Find where the given text appears and provide that cell's center as (x, y) coordinate. 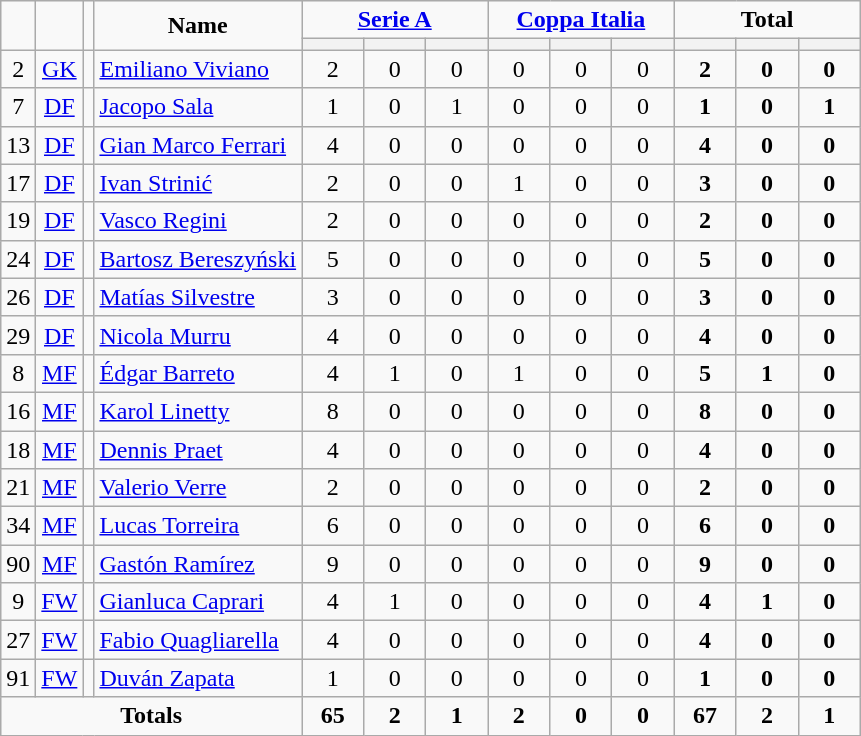
Gastón Ramírez (198, 564)
Ivan Strinić (198, 183)
Bartosz Bereszyński (198, 259)
Serie A (395, 20)
34 (18, 526)
19 (18, 221)
67 (705, 716)
17 (18, 183)
Emiliano Viviano (198, 69)
Lucas Torreira (198, 526)
Jacopo Sala (198, 107)
Gianluca Caprari (198, 602)
29 (18, 335)
21 (18, 488)
27 (18, 640)
Édgar Barreto (198, 373)
Coppa Italia (581, 20)
13 (18, 145)
Duván Zapata (198, 678)
Karol Linetty (198, 411)
16 (18, 411)
90 (18, 564)
18 (18, 449)
7 (18, 107)
Total (767, 20)
GK (60, 69)
26 (18, 297)
Matías Silvestre (198, 297)
Nicola Murru (198, 335)
Valerio Verre (198, 488)
Name (198, 26)
Vasco Regini (198, 221)
Totals (152, 716)
91 (18, 678)
65 (333, 716)
Fabio Quagliarella (198, 640)
24 (18, 259)
Dennis Praet (198, 449)
Gian Marco Ferrari (198, 145)
